Search for the cell housing the specified text and yield its [x, y] center coordinate. 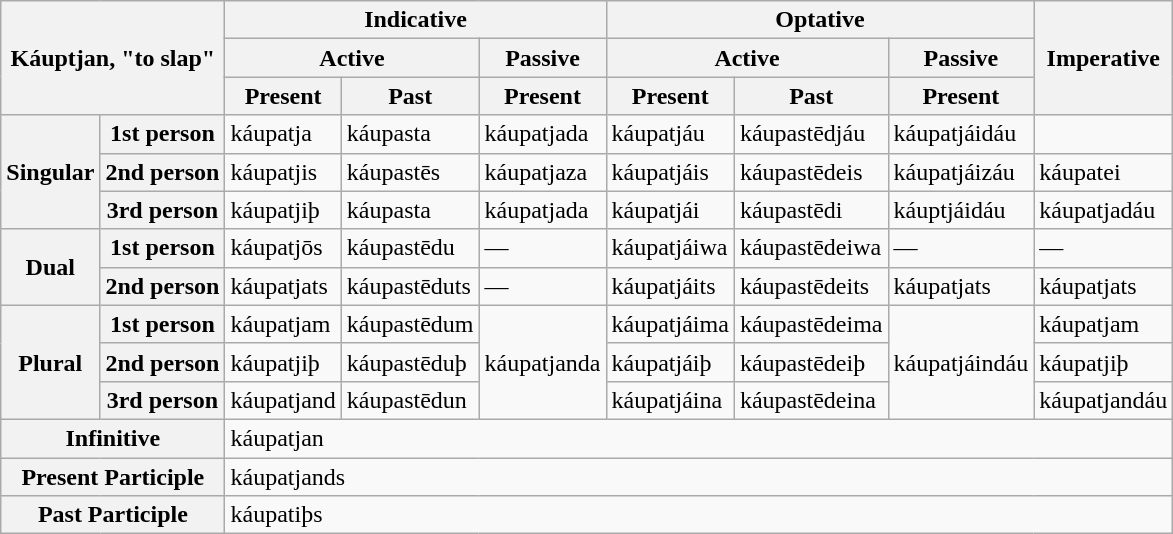
káupastēdeina [811, 400]
káupatjáizáu [961, 172]
káupatjáu [670, 134]
káupastēdeiwa [811, 248]
Singular [50, 172]
Dual [50, 267]
Past Participle [113, 515]
káupastēdeiþ [811, 362]
káupatjōs [283, 248]
Optative [820, 20]
káupatjái [670, 210]
Present Participle [113, 477]
Plural [50, 362]
káupatjáits [670, 286]
Imperative [1104, 58]
káupatiþs [699, 515]
káupastēs [410, 172]
káupastēdu [410, 248]
káupatei [1104, 172]
káupastēduþ [410, 362]
káupatjandáu [1104, 400]
káupatjáiþ [670, 362]
káupastēdeis [811, 172]
káupastēdun [410, 400]
káupatjand [283, 400]
káupatjands [699, 477]
káupatjáiwa [670, 248]
káuptjáidáu [961, 210]
káupatja [283, 134]
káupastēduts [410, 286]
káupatjáis [670, 172]
káupatjadáu [1104, 210]
Káuptjan, "to slap" [113, 58]
káupatjáima [670, 324]
káupastēdum [410, 324]
káupatjan [699, 438]
káupatjanda [542, 362]
káupatjis [283, 172]
káupatjáidáu [961, 134]
Infinitive [113, 438]
Indicative [416, 20]
káupastēdeits [811, 286]
káupastēdjáu [811, 134]
káupatjáindáu [961, 362]
káupastēdi [811, 210]
káupastēdeima [811, 324]
káupatjáina [670, 400]
káupatjaza [542, 172]
